For the text-containing cell, return its midpoint in (X, Y) coordinate format. 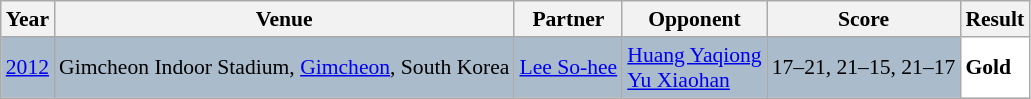
Result (994, 19)
17–21, 21–15, 21–17 (864, 68)
Partner (568, 19)
Huang Yaqiong Yu Xiaohan (694, 68)
Gold (994, 68)
Gimcheon Indoor Stadium, Gimcheon, South Korea (284, 68)
Score (864, 19)
Lee So-hee (568, 68)
Year (28, 19)
Venue (284, 19)
Opponent (694, 19)
2012 (28, 68)
